From the cell containing the given text, extract its center point as [X, Y] coordinate. 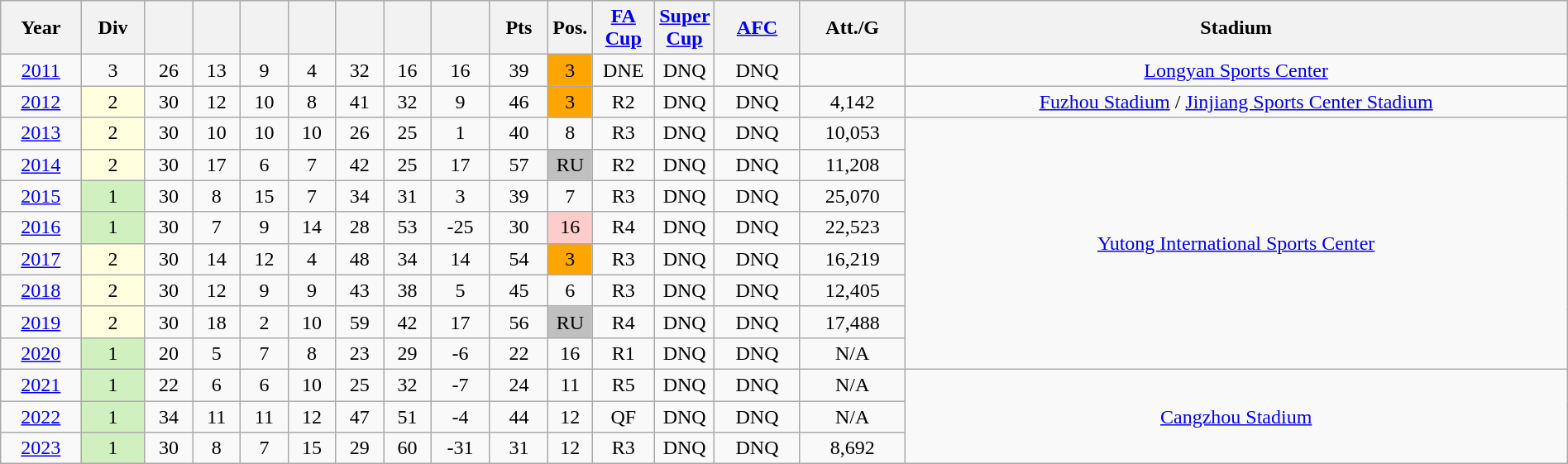
-25 [460, 227]
Year [41, 28]
2021 [41, 385]
2011 [41, 70]
Yutong International Sports Center [1236, 243]
2016 [41, 227]
45 [519, 290]
8,692 [852, 448]
Super Cup [685, 28]
17,488 [852, 322]
12,405 [852, 290]
FA Cup [624, 28]
2022 [41, 416]
R5 [624, 385]
20 [169, 353]
QF [624, 416]
2019 [41, 322]
24 [519, 385]
Stadium [1236, 28]
Att./G [852, 28]
2018 [41, 290]
Cangzhou Stadium [1236, 416]
54 [519, 259]
40 [519, 133]
2023 [41, 448]
10,053 [852, 133]
60 [408, 448]
-4 [460, 416]
R1 [624, 353]
53 [408, 227]
25,070 [852, 196]
23 [360, 353]
2014 [41, 165]
Div [112, 28]
Fuzhou Stadium / Jinjiang Sports Center Stadium [1236, 102]
-7 [460, 385]
16,219 [852, 259]
11,208 [852, 165]
-31 [460, 448]
2015 [41, 196]
Pts [519, 28]
59 [360, 322]
13 [217, 70]
2020 [41, 353]
4,142 [852, 102]
Pos. [571, 28]
44 [519, 416]
2013 [41, 133]
46 [519, 102]
57 [519, 165]
2017 [41, 259]
38 [408, 290]
22,523 [852, 227]
Longyan Sports Center [1236, 70]
18 [217, 322]
DNE [624, 70]
43 [360, 290]
56 [519, 322]
47 [360, 416]
AFC [758, 28]
28 [360, 227]
51 [408, 416]
41 [360, 102]
48 [360, 259]
2012 [41, 102]
-6 [460, 353]
